From the cell containing the given text, extract its center point as [x, y] coordinate. 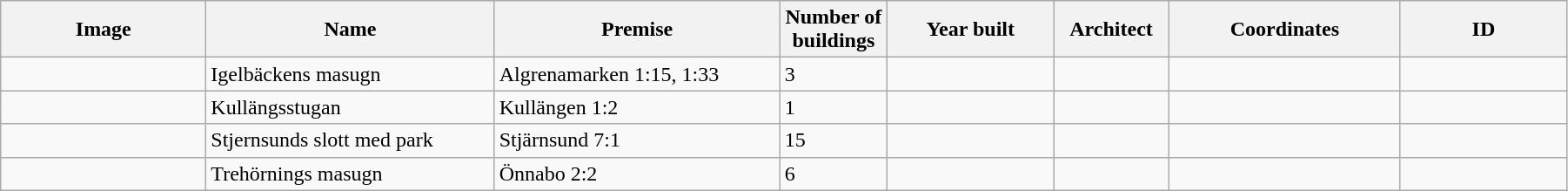
Name [350, 30]
Architect [1112, 30]
Kullängen 1:2 [637, 107]
Stjärnsund 7:1 [637, 140]
Premise [637, 30]
ID [1483, 30]
1 [834, 107]
Image [104, 30]
Coordinates [1284, 30]
3 [834, 74]
Igelbäckens masugn [350, 74]
Year built [971, 30]
Stjernsunds slott med park [350, 140]
Önnabo 2:2 [637, 174]
Trehörnings masugn [350, 174]
Algrenamarken 1:15, 1:33 [637, 74]
Number ofbuildings [834, 30]
15 [834, 140]
Kullängsstugan [350, 107]
6 [834, 174]
